Return the [x, y] coordinate for the center point of the cell that contains the specified text.  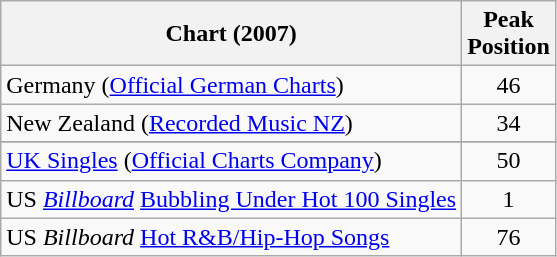
76 [509, 237]
1 [509, 199]
Chart (2007) [232, 34]
PeakPosition [509, 34]
New Zealand (Recorded Music NZ) [232, 123]
34 [509, 123]
50 [509, 161]
46 [509, 85]
US Billboard Bubbling Under Hot 100 Singles [232, 199]
Germany (Official German Charts) [232, 85]
UK Singles (Official Charts Company) [232, 161]
US Billboard Hot R&B/Hip-Hop Songs [232, 237]
